Return [x, y] of the center of cell containing provided text 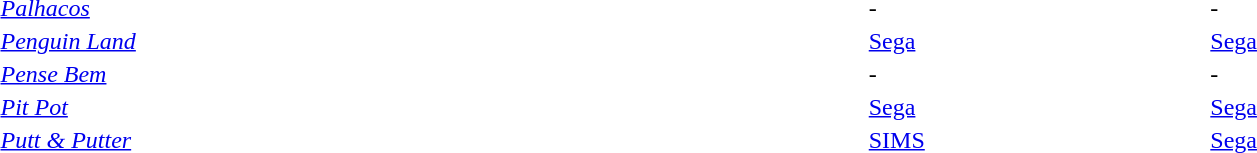
- [1036, 74]
